Locate the cell with the specified text and output its (x, y) center coordinate. 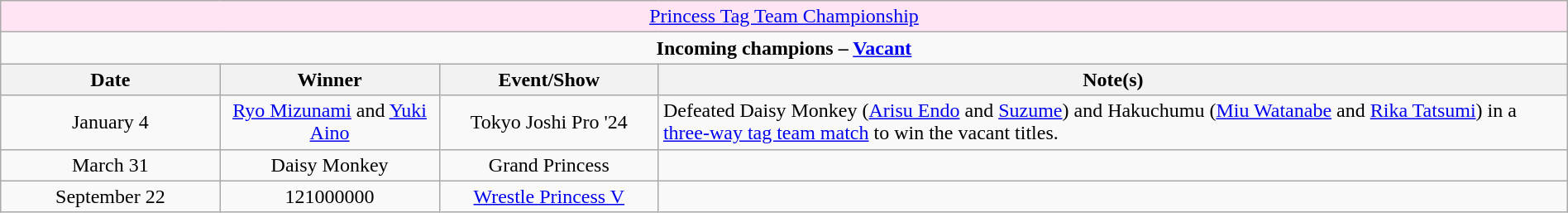
Tokyo Joshi Pro '24 (549, 123)
January 4 (111, 123)
Winner (329, 80)
Note(s) (1113, 80)
121000000 (329, 196)
March 31 (111, 165)
Ryo Mizunami and Yuki Aino (329, 123)
September 22 (111, 196)
Incoming champions – Vacant (784, 48)
Daisy Monkey (329, 165)
Date (111, 80)
Wrestle Princess V (549, 196)
Princess Tag Team Championship (784, 17)
Defeated Daisy Monkey (Arisu Endo and Suzume) and Hakuchumu (Miu Watanabe and Rika Tatsumi) in a three-way tag team match to win the vacant titles. (1113, 123)
Grand Princess (549, 165)
Event/Show (549, 80)
